For the text-containing cell, return its midpoint in [x, y] coordinate format. 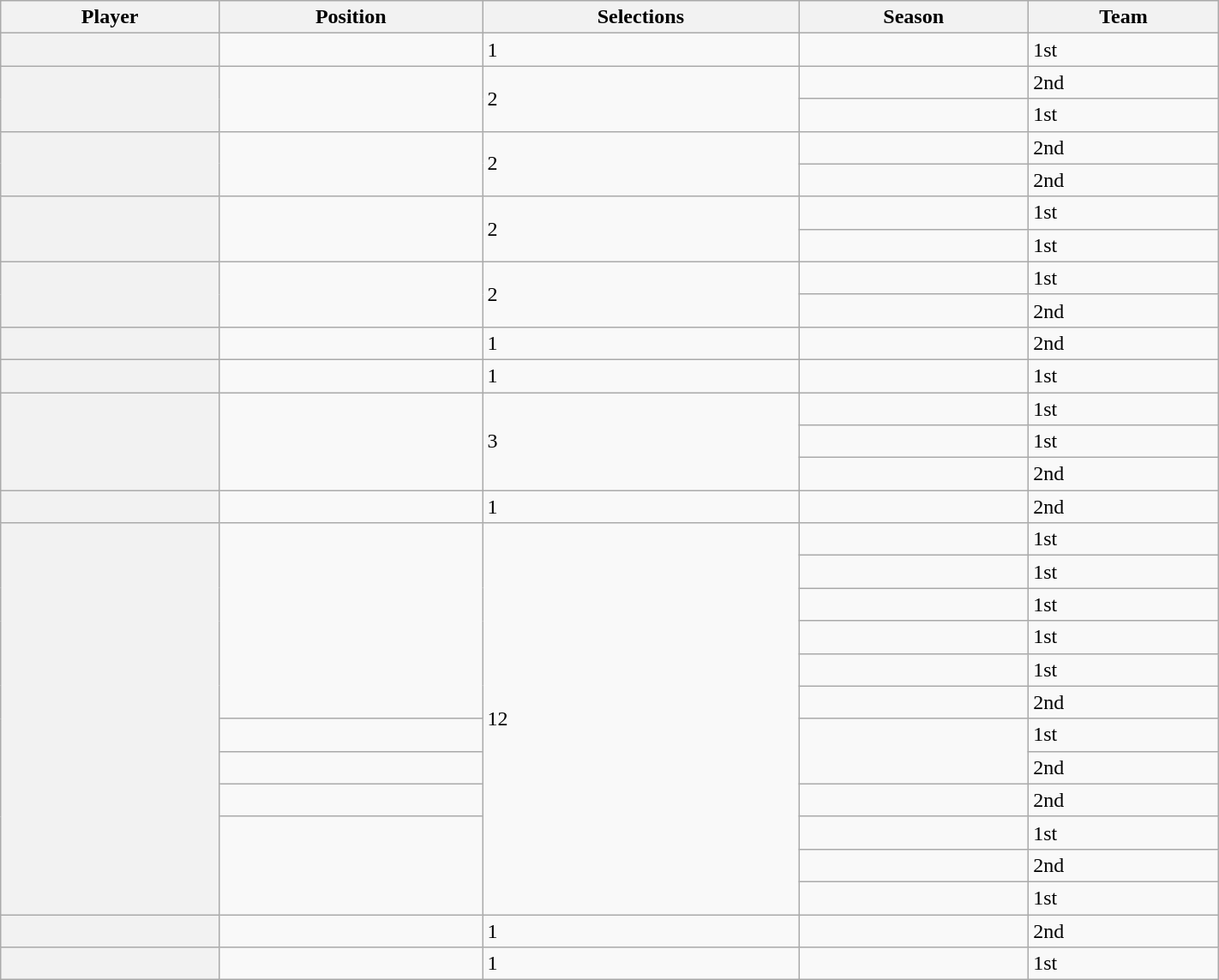
Season [914, 17]
Player [110, 17]
Selections [641, 17]
Team [1124, 17]
Position [351, 17]
12 [641, 718]
3 [641, 442]
